Return [x, y] of the center of cell containing provided text 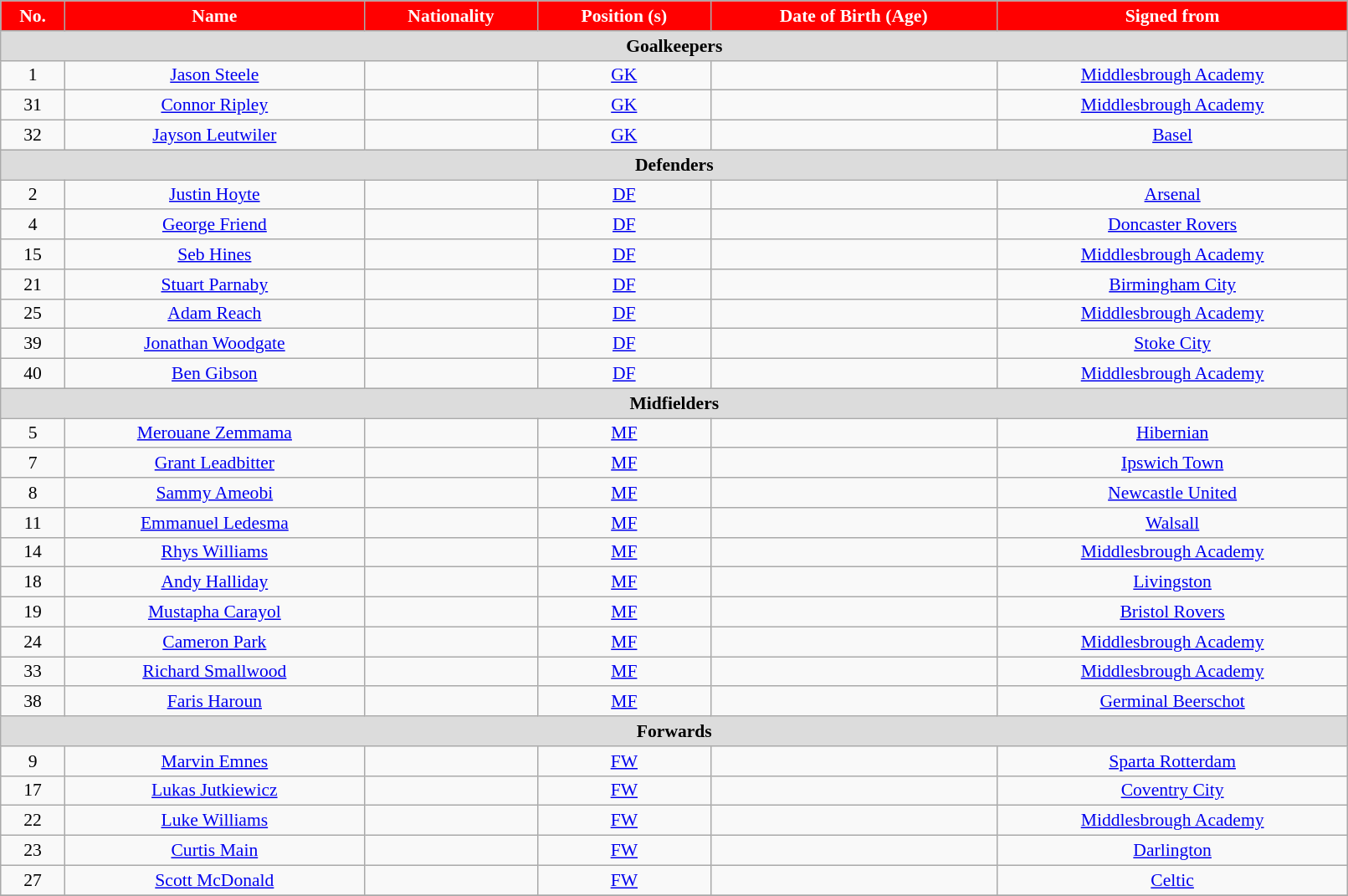
Merouane Zemmama [214, 433]
7 [33, 463]
17 [33, 791]
George Friend [214, 225]
25 [33, 314]
Ben Gibson [214, 374]
Walsall [1171, 523]
38 [33, 702]
8 [33, 493]
Curtis Main [214, 851]
Darlington [1171, 851]
4 [33, 225]
Basel [1171, 136]
Jayson Leutwiler [214, 136]
Newcastle United [1171, 493]
Doncaster Rovers [1171, 225]
Jonathan Woodgate [214, 344]
27 [33, 880]
Mustapha Carayol [214, 612]
15 [33, 254]
Cameron Park [214, 642]
Coventry City [1171, 791]
32 [33, 136]
Marvin Emnes [214, 761]
Date of Birth (Age) [853, 16]
9 [33, 761]
23 [33, 851]
Midfielders [674, 403]
2 [33, 195]
Stuart Parnaby [214, 284]
Lukas Jutkiewicz [214, 791]
Luke Williams [214, 821]
Defenders [674, 165]
Nationality [450, 16]
21 [33, 284]
31 [33, 105]
Sammy Ameobi [214, 493]
22 [33, 821]
Livingston [1171, 582]
19 [33, 612]
Position (s) [624, 16]
Bristol Rovers [1171, 612]
Forwards [674, 731]
Grant Leadbitter [214, 463]
Germinal Beerschot [1171, 702]
Birmingham City [1171, 284]
Justin Hoyte [214, 195]
11 [33, 523]
Name [214, 16]
18 [33, 582]
Goalkeepers [674, 46]
Jason Steele [214, 75]
1 [33, 75]
Adam Reach [214, 314]
Connor Ripley [214, 105]
Signed from [1171, 16]
Rhys Williams [214, 552]
Richard Smallwood [214, 672]
Sparta Rotterdam [1171, 761]
Scott McDonald [214, 880]
33 [33, 672]
Emmanuel Ledesma [214, 523]
14 [33, 552]
Stoke City [1171, 344]
Hibernian [1171, 433]
39 [33, 344]
Ipswich Town [1171, 463]
No. [33, 16]
40 [33, 374]
Andy Halliday [214, 582]
Celtic [1171, 880]
5 [33, 433]
24 [33, 642]
Faris Haroun [214, 702]
Seb Hines [214, 254]
Arsenal [1171, 195]
